Return the (X, Y) coordinate for the center point of the cell that contains the specified text.  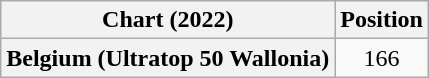
Position (382, 20)
166 (382, 58)
Chart (2022) (168, 20)
Belgium (Ultratop 50 Wallonia) (168, 58)
